Find where the given text appears and provide that cell's center as (X, Y) coordinate. 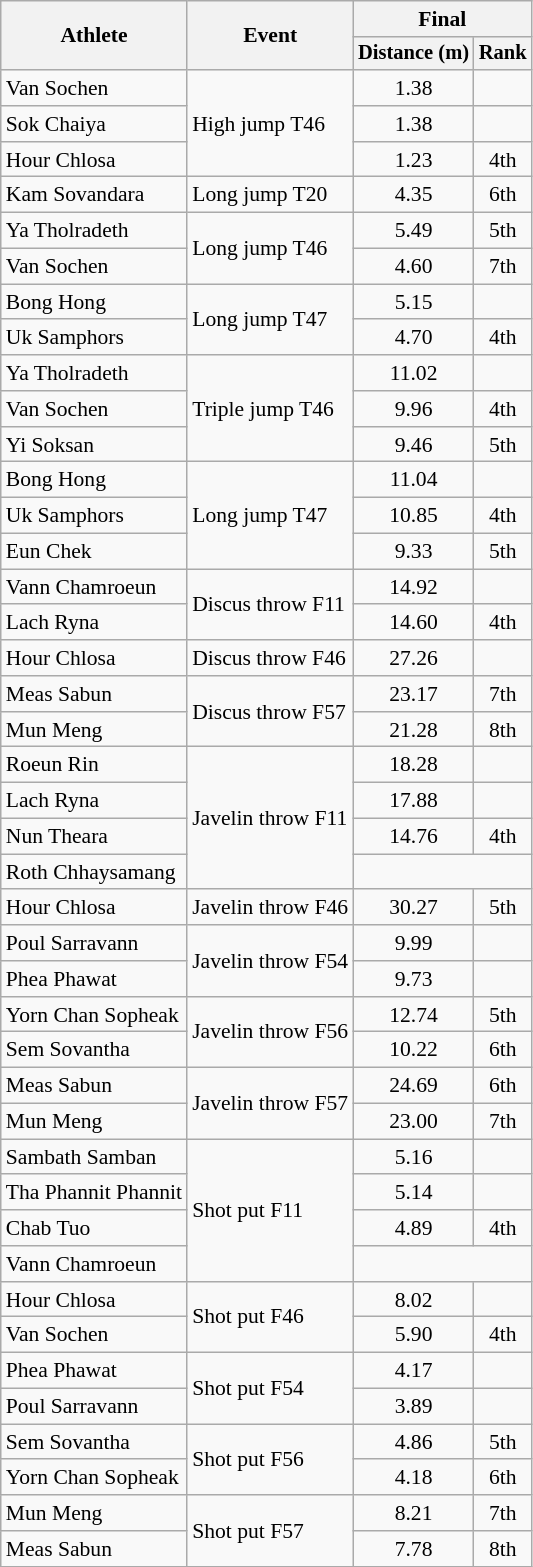
Event (270, 36)
10.22 (414, 1050)
Final (442, 19)
12.74 (414, 1015)
5.49 (414, 231)
Long jump T46 (270, 248)
4.17 (414, 1371)
23.00 (414, 1122)
14.60 (414, 623)
Distance (m) (414, 54)
Nun Theara (94, 837)
Tha Phannit Phannit (94, 1193)
Discus throw F11 (270, 604)
Shot put F46 (270, 1318)
Eun Chek (94, 552)
Javelin throw F54 (270, 960)
8.02 (414, 1300)
9.73 (414, 979)
5.15 (414, 302)
Shot put F54 (270, 1388)
Javelin throw F11 (270, 818)
Sambath Samban (94, 1157)
Roth Chhaysamang (94, 872)
Discus throw F57 (270, 712)
11.04 (414, 480)
5.16 (414, 1157)
9.99 (414, 943)
14.92 (414, 587)
9.46 (414, 445)
5.14 (414, 1193)
18.28 (414, 765)
Shot put F11 (270, 1210)
21.28 (414, 730)
High jump T46 (270, 124)
4.35 (414, 195)
17.88 (414, 801)
Javelin throw F56 (270, 1032)
Rank (503, 54)
27.26 (414, 658)
9.96 (414, 409)
Shot put F57 (270, 1530)
4.86 (414, 1442)
3.89 (414, 1407)
10.85 (414, 516)
Kam Sovandara (94, 195)
4.60 (414, 267)
4.89 (414, 1228)
Shot put F56 (270, 1460)
Discus throw F46 (270, 658)
Javelin throw F57 (270, 1104)
4.70 (414, 338)
Yi Soksan (94, 445)
7.78 (414, 1549)
30.27 (414, 908)
Athlete (94, 36)
14.76 (414, 837)
Long jump T20 (270, 195)
1.23 (414, 160)
Triple jump T46 (270, 408)
Chab Tuo (94, 1228)
9.33 (414, 552)
Javelin throw F46 (270, 908)
24.69 (414, 1086)
8.21 (414, 1513)
23.17 (414, 694)
5.90 (414, 1335)
Roeun Rin (94, 765)
4.18 (414, 1478)
Sok Chaiya (94, 124)
11.02 (414, 373)
